Determine the [X, Y] coordinate at the center of the cell enclosing the given text.  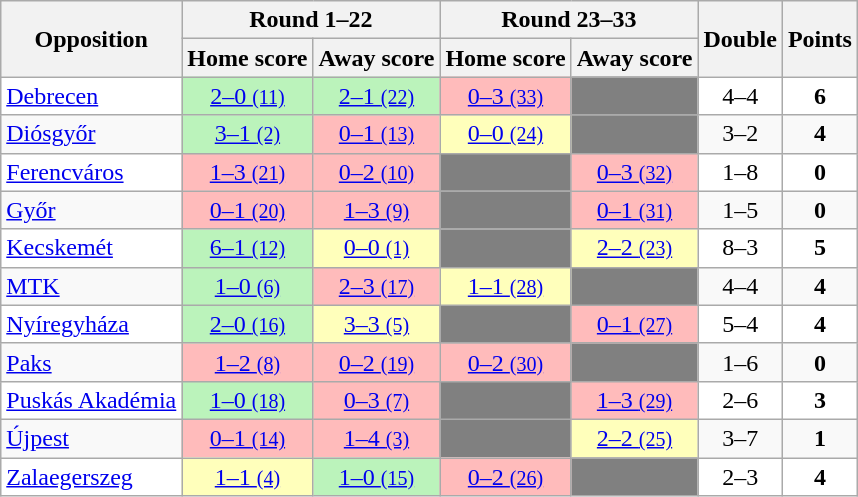
2–2 (25) [634, 438]
Zalaegerszeg [92, 477]
1–0 (6) [248, 286]
2–0 (16) [248, 324]
6 [820, 96]
0–1 (27) [634, 324]
Nyíregyháza [92, 324]
Kecskemét [92, 248]
1–5 [740, 210]
1–0 (15) [376, 477]
2–6 [740, 400]
5–4 [740, 324]
Double [740, 39]
1–3 (21) [248, 172]
1–4 (3) [376, 438]
0–3 (7) [376, 400]
0–1 (13) [376, 134]
0–3 (32) [634, 172]
3–3 (5) [376, 324]
2–3 [740, 477]
6–1 (12) [248, 248]
Debrecen [92, 96]
3 [820, 400]
Győr [92, 210]
Opposition [92, 39]
3–7 [740, 438]
0–1 (20) [248, 210]
5 [820, 248]
0–2 (26) [506, 477]
Puskás Akadémia [92, 400]
1 [820, 438]
1–1 (4) [248, 477]
0–1 (31) [634, 210]
2–2 (23) [634, 248]
0–2 (19) [376, 362]
1–2 (8) [248, 362]
0–0 (24) [506, 134]
Paks [92, 362]
3–1 (2) [248, 134]
1–3 (29) [634, 400]
2–3 (17) [376, 286]
1–8 [740, 172]
0–0 (1) [376, 248]
0–1 (14) [248, 438]
8–3 [740, 248]
0–3 (33) [506, 96]
Ferencváros [92, 172]
Round 23–33 [569, 20]
Round 1–22 [311, 20]
2–1 (22) [376, 96]
1–0 (18) [248, 400]
1–1 (28) [506, 286]
1–3 (9) [376, 210]
Újpest [92, 438]
MTK [92, 286]
0–2 (10) [376, 172]
2–0 (11) [248, 96]
1–6 [740, 362]
Diósgyőr [92, 134]
3–2 [740, 134]
Points [820, 39]
0–2 (30) [506, 362]
